Provide the (x, y) coordinate of the cell's center where the given text is located.  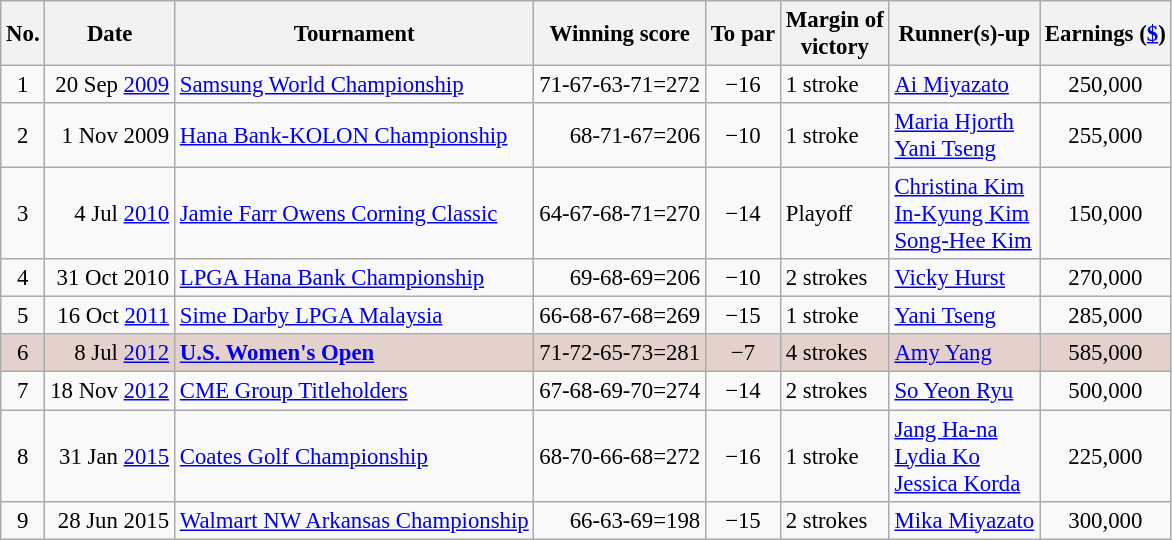
Christina Kim In-Kyung Kim Song-Hee Kim (964, 214)
4 strokes (834, 353)
Samsung World Championship (354, 85)
2 (23, 136)
68-70-66-68=272 (620, 456)
285,000 (1106, 316)
Jamie Farr Owens Corning Classic (354, 214)
So Yeon Ryu (964, 391)
Winning score (620, 34)
585,000 (1106, 353)
Margin ofvictory (834, 34)
68-71-67=206 (620, 136)
5 (23, 316)
4 Jul 2010 (110, 214)
8 Jul 2012 (110, 353)
16 Oct 2011 (110, 316)
500,000 (1106, 391)
Sime Darby LPGA Malaysia (354, 316)
1 Nov 2009 (110, 136)
28 Jun 2015 (110, 520)
3 (23, 214)
Coates Golf Championship (354, 456)
−7 (742, 353)
Tournament (354, 34)
6 (23, 353)
Vicky Hurst (964, 278)
Yani Tseng (964, 316)
Mika Miyazato (964, 520)
CME Group Titleholders (354, 391)
64-67-68-71=270 (620, 214)
Hana Bank-KOLON Championship (354, 136)
Maria Hjorth Yani Tseng (964, 136)
71-72-65-73=281 (620, 353)
Date (110, 34)
Playoff (834, 214)
225,000 (1106, 456)
4 (23, 278)
31 Jan 2015 (110, 456)
7 (23, 391)
Ai Miyazato (964, 85)
8 (23, 456)
LPGA Hana Bank Championship (354, 278)
Runner(s)-up (964, 34)
U.S. Women's Open (354, 353)
67-68-69-70=274 (620, 391)
66-68-67-68=269 (620, 316)
250,000 (1106, 85)
Walmart NW Arkansas Championship (354, 520)
270,000 (1106, 278)
150,000 (1106, 214)
31 Oct 2010 (110, 278)
300,000 (1106, 520)
9 (23, 520)
20 Sep 2009 (110, 85)
71-67-63-71=272 (620, 85)
To par (742, 34)
Amy Yang (964, 353)
Jang Ha-na Lydia Ko Jessica Korda (964, 456)
Earnings ($) (1106, 34)
18 Nov 2012 (110, 391)
255,000 (1106, 136)
66-63-69=198 (620, 520)
No. (23, 34)
69-68-69=206 (620, 278)
1 (23, 85)
